Pinpoint the cell where the given text exists, returning its (X, Y) midpoint coordinate. 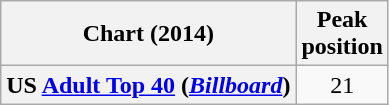
Peakposition (342, 34)
Chart (2014) (148, 34)
21 (342, 85)
US Adult Top 40 (Billboard) (148, 85)
